For the text-containing cell, return its midpoint in (X, Y) coordinate format. 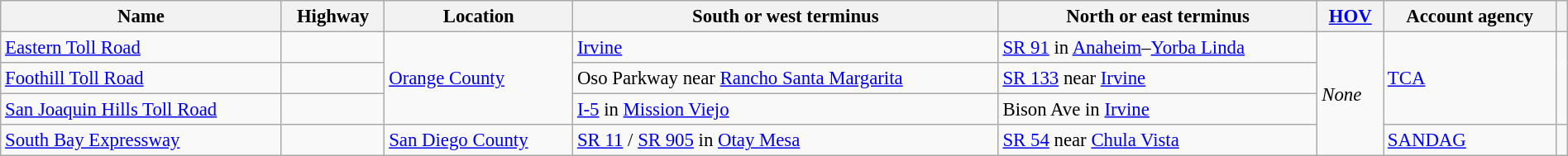
South or west terminus (786, 17)
TCA (1470, 79)
Highway (332, 17)
Bison Ave in Irvine (1158, 110)
I-5 in Mission Viejo (786, 110)
SR 54 near Chula Vista (1158, 140)
SANDAG (1470, 140)
SR 133 near Irvine (1158, 78)
HOV (1350, 17)
Orange County (479, 79)
SR 11 / SR 905 in Otay Mesa (786, 140)
Oso Parkway near Rancho Santa Margarita (786, 78)
Location (479, 17)
None (1350, 94)
Account agency (1470, 17)
Irvine (786, 48)
South Bay Expressway (141, 140)
North or east terminus (1158, 17)
SR 91 in Anaheim–Yorba Linda (1158, 48)
Eastern Toll Road (141, 48)
San Joaquin Hills Toll Road (141, 110)
San Diego County (479, 140)
Name (141, 17)
Foothill Toll Road (141, 78)
